Provide the [x, y] coordinate of the cell's center where the given text is located.  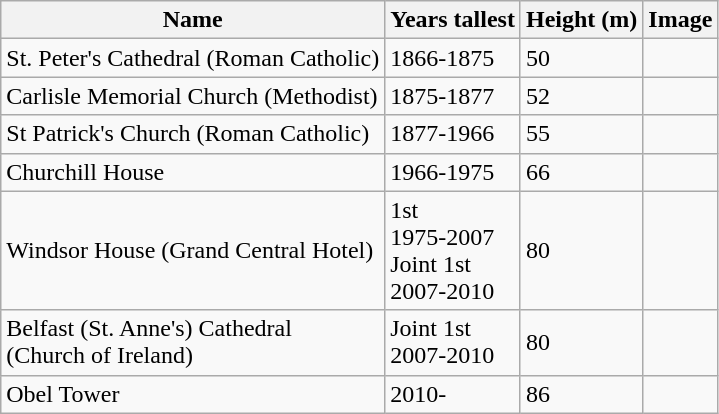
1st1975-2007Joint 1st2007-2010 [453, 250]
66 [581, 172]
55 [581, 134]
Windsor House (Grand Central Hotel) [193, 250]
Belfast (St. Anne's) Cathedral(Church of Ireland) [193, 342]
2010- [453, 394]
1875-1877 [453, 96]
Name [193, 20]
Churchill House [193, 172]
1966-1975 [453, 172]
St. Peter's Cathedral (Roman Catholic) [193, 58]
50 [581, 58]
Years tallest [453, 20]
Joint 1st2007-2010 [453, 342]
St Patrick's Church (Roman Catholic) [193, 134]
Height (m) [581, 20]
Carlisle Memorial Church (Methodist) [193, 96]
Obel Tower [193, 394]
1866-1875 [453, 58]
52 [581, 96]
86 [581, 394]
Image [680, 20]
1877-1966 [453, 134]
